Scan for the cell matching the given text and deliver its (x, y) coordinate at center. 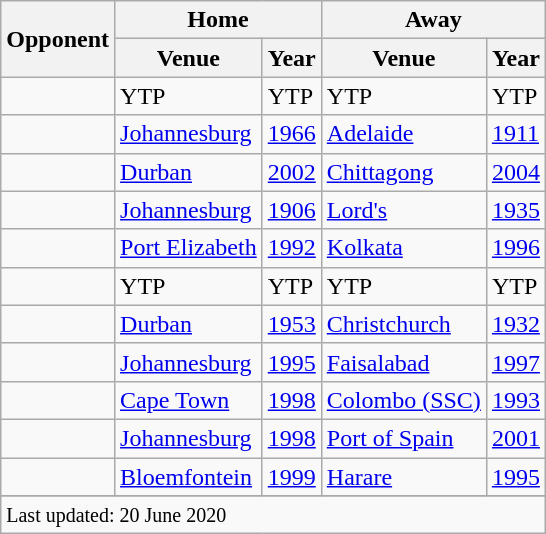
Port of Spain (404, 438)
Colombo (SSC) (404, 400)
Last updated: 20 June 2020 (274, 515)
1966 (292, 134)
1953 (292, 324)
2002 (292, 172)
Port Elizabeth (189, 248)
1992 (292, 248)
Harare (404, 477)
1911 (516, 134)
Cape Town (189, 400)
Lord's (404, 210)
1999 (292, 477)
Kolkata (404, 248)
Away (433, 20)
1935 (516, 210)
1997 (516, 362)
Christchurch (404, 324)
Chittagong (404, 172)
Adelaide (404, 134)
Bloemfontein (189, 477)
Faisalabad (404, 362)
Opponent (58, 39)
1993 (516, 400)
2004 (516, 172)
Home (218, 20)
1906 (292, 210)
1996 (516, 248)
2001 (516, 438)
1932 (516, 324)
